Return (x, y) of the center of cell containing provided text 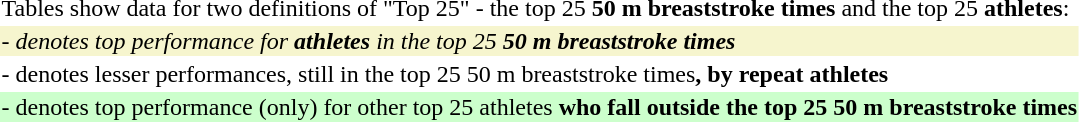
- denotes lesser performances, still in the top 25 50 m breaststroke times, by repeat athletes (540, 74)
- denotes top performance (only) for other top 25 athletes who fall outside the top 25 50 m breaststroke times (540, 107)
- denotes top performance for athletes in the top 25 50 m breaststroke times (540, 41)
